Scan for the cell matching the given text and deliver its (x, y) coordinate at center. 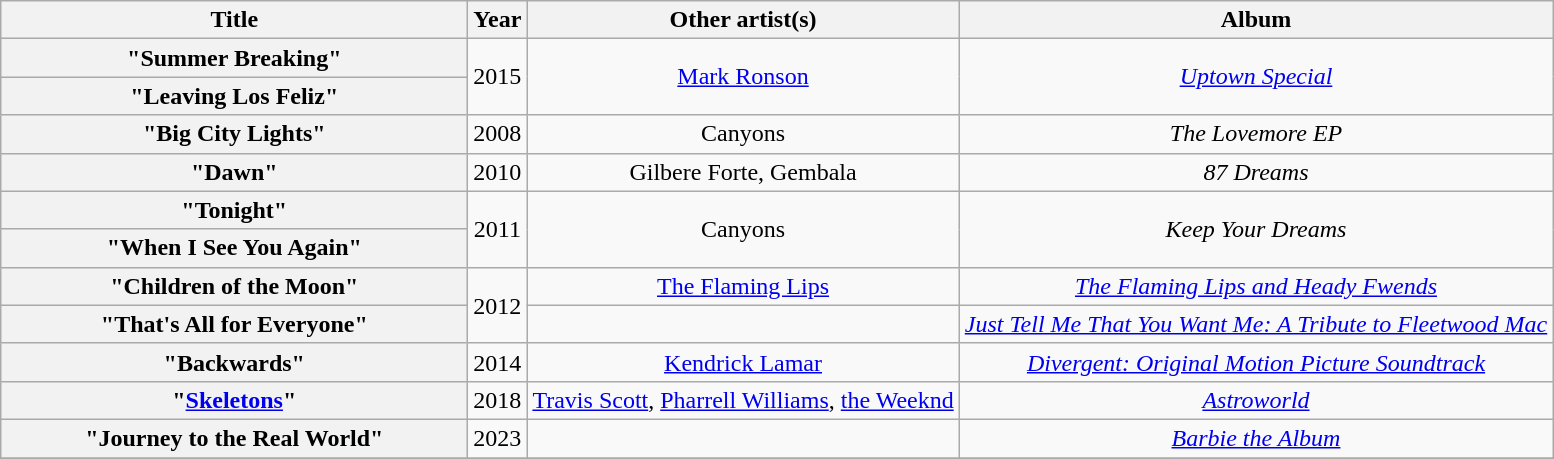
Year (498, 20)
"Dawn" (234, 172)
Uptown Special (1256, 77)
The Flaming Lips (743, 286)
Just Tell Me That You Want Me: A Tribute to Fleetwood Mac (1256, 324)
2014 (498, 362)
Album (1256, 20)
2018 (498, 400)
The Lovemore EP (1256, 134)
"When I See You Again" (234, 248)
The Flaming Lips and Heady Fwends (1256, 286)
"Leaving Los Feliz" (234, 96)
Mark Ronson (743, 77)
Gilbere Forte, Gembala (743, 172)
2010 (498, 172)
"Journey to the Real World" (234, 438)
2011 (498, 229)
"That's All for Everyone" (234, 324)
2008 (498, 134)
Kendrick Lamar (743, 362)
"Skeletons" (234, 400)
2015 (498, 77)
Travis Scott, Pharrell Williams, the Weeknd (743, 400)
"Children of the Moon" (234, 286)
Other artist(s) (743, 20)
"Summer Breaking" (234, 58)
Astroworld (1256, 400)
"Big City Lights" (234, 134)
2012 (498, 305)
"Backwards" (234, 362)
Title (234, 20)
Divergent: Original Motion Picture Soundtrack (1256, 362)
Barbie the Album (1256, 438)
"Tonight" (234, 210)
87 Dreams (1256, 172)
2023 (498, 438)
Keep Your Dreams (1256, 229)
